From the cell containing the given text, extract its center point as (x, y) coordinate. 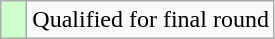
Qualified for final round (151, 20)
